Identify which cell holds the provided text, then report its (X, Y) central coordinate. 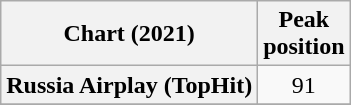
Russia Airplay (TopHit) (130, 85)
Peakposition (304, 34)
91 (304, 85)
Chart (2021) (130, 34)
